Extract the [X, Y] coordinate from the center of the cell holding the provided text.  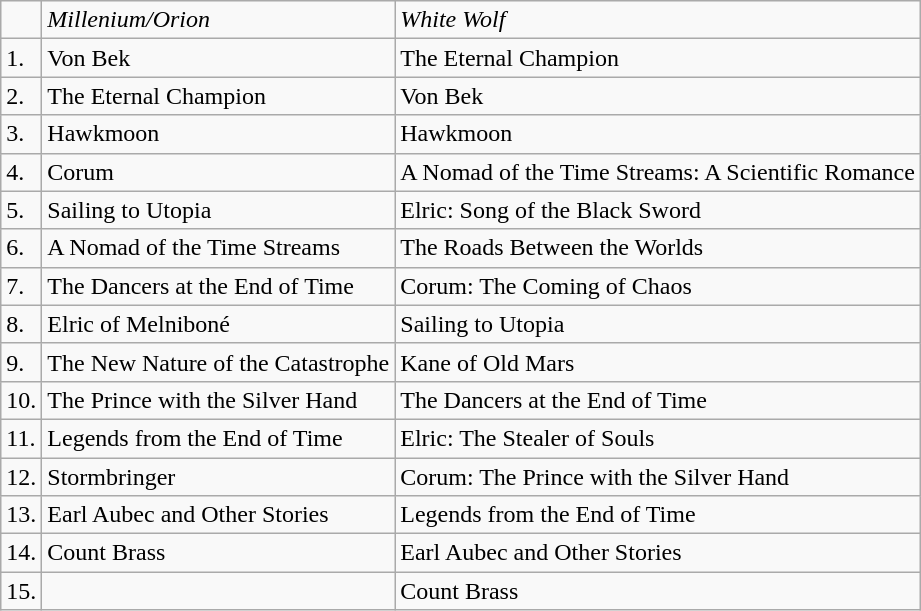
Corum [218, 172]
3. [22, 134]
7. [22, 286]
Stormbringer [218, 477]
The New Nature of the Catastrophe [218, 362]
Kane of Old Mars [658, 362]
Corum: The Coming of Chaos [658, 286]
Corum: The Prince with the Silver Hand [658, 477]
12. [22, 477]
A Nomad of the Time Streams: A Scientific Romance [658, 172]
Millenium/Orion [218, 20]
Elric: Song of the Black Sword [658, 210]
9. [22, 362]
The Prince with the Silver Hand [218, 400]
13. [22, 515]
A Nomad of the Time Streams [218, 248]
4. [22, 172]
15. [22, 591]
The Roads Between the Worlds [658, 248]
5. [22, 210]
14. [22, 553]
11. [22, 438]
Elric: The Stealer of Souls [658, 438]
10. [22, 400]
2. [22, 96]
1. [22, 58]
Elric of Melniboné [218, 324]
8. [22, 324]
White Wolf [658, 20]
6. [22, 248]
